Locate the cell with the specified text and output its (X, Y) center coordinate. 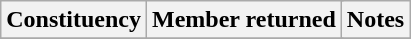
Member returned (244, 20)
Constituency (74, 20)
Notes (375, 20)
